Capture the cell that displays the provided text and extract its [x, y] central coordinate. 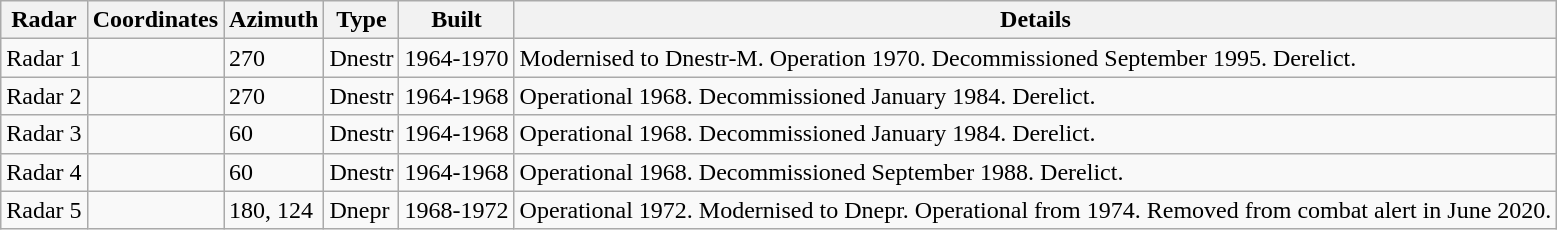
Built [456, 20]
Coordinates [155, 20]
Radar 2 [44, 96]
Type [362, 20]
Modernised to Dnestr-M. Operation 1970. Decommissioned September 1995. Derelict. [1036, 58]
Operational 1972. Modernised to Dnepr. Operational from 1974. Removed from combat alert in June 2020. [1036, 210]
Details [1036, 20]
Radar [44, 20]
Radar 1 [44, 58]
1964-1970 [456, 58]
Dnepr [362, 210]
Radar 5 [44, 210]
Radar 4 [44, 172]
1968-1972 [456, 210]
180, 124 [274, 210]
Radar 3 [44, 134]
Operational 1968. Decommissioned September 1988. Derelict. [1036, 172]
Azimuth [274, 20]
